For the text-containing cell, return its midpoint in [X, Y] coordinate format. 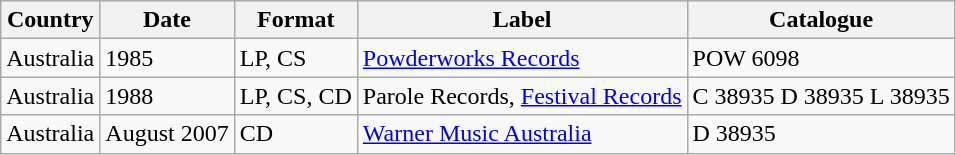
Warner Music Australia [522, 134]
Powderworks Records [522, 58]
LP, CS [296, 58]
1988 [167, 96]
Catalogue [821, 20]
Parole Records, Festival Records [522, 96]
LP, CS, CD [296, 96]
Date [167, 20]
1985 [167, 58]
C 38935 D 38935 L 38935 [821, 96]
Label [522, 20]
Country [50, 20]
Format [296, 20]
D 38935 [821, 134]
CD [296, 134]
POW 6098 [821, 58]
August 2007 [167, 134]
